Scan for the cell matching the given text and deliver its (x, y) coordinate at center. 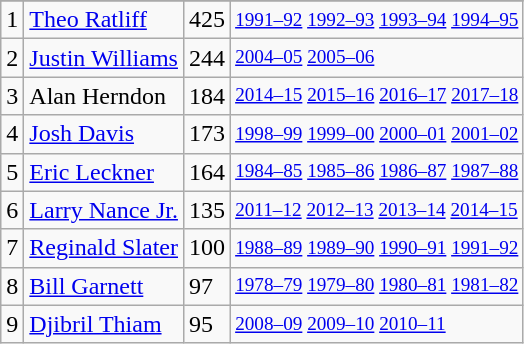
425 (208, 20)
7 (12, 248)
Justin Williams (104, 58)
Larry Nance Jr. (104, 210)
164 (208, 172)
Reginald Slater (104, 248)
2008–09 2009–10 2010–11 (377, 324)
Theo Ratliff (104, 20)
3 (12, 96)
100 (208, 248)
1978–79 1979–80 1980–81 1981–82 (377, 286)
1984–85 1985–86 1986–87 1987–88 (377, 172)
Josh Davis (104, 134)
1998–99 1999–00 2000–01 2001–02 (377, 134)
4 (12, 134)
184 (208, 96)
Djibril Thiam (104, 324)
135 (208, 210)
9 (12, 324)
Bill Garnett (104, 286)
1988–89 1989–90 1990–91 1991–92 (377, 248)
8 (12, 286)
1991–92 1992–93 1993–94 1994–95 (377, 20)
173 (208, 134)
2 (12, 58)
2004–05 2005–06 (377, 58)
1 (12, 20)
Eric Leckner (104, 172)
Alan Herndon (104, 96)
2011–12 2012–13 2013–14 2014–15 (377, 210)
97 (208, 286)
95 (208, 324)
6 (12, 210)
2014–15 2015–16 2016–17 2017–18 (377, 96)
244 (208, 58)
5 (12, 172)
